From the cell containing the given text, extract its center point as [X, Y] coordinate. 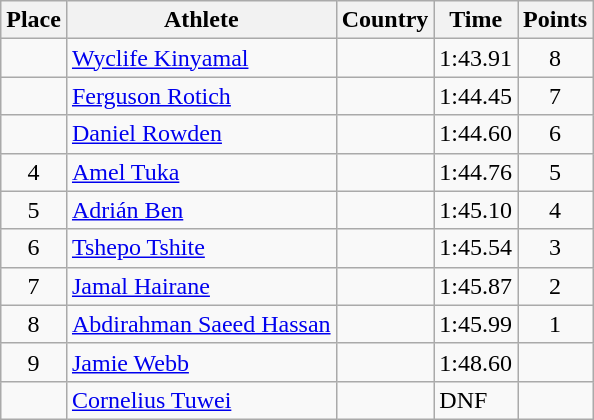
Jamie Webb [201, 362]
2 [556, 286]
DNF [476, 400]
1:43.91 [476, 58]
1:44.76 [476, 172]
Wyclife Kinyamal [201, 58]
Cornelius Tuwei [201, 400]
Jamal Hairane [201, 286]
Points [556, 20]
Abdirahman Saeed Hassan [201, 324]
Athlete [201, 20]
1:44.45 [476, 96]
Amel Tuka [201, 172]
1:48.60 [476, 362]
Tshepo Tshite [201, 248]
Country [385, 20]
9 [34, 362]
Place [34, 20]
1 [556, 324]
Adrián Ben [201, 210]
1:44.60 [476, 134]
1:45.10 [476, 210]
1:45.87 [476, 286]
3 [556, 248]
Ferguson Rotich [201, 96]
1:45.99 [476, 324]
Daniel Rowden [201, 134]
Time [476, 20]
1:45.54 [476, 248]
